Provide the (x, y) coordinate of the cell's center where the given text is located.  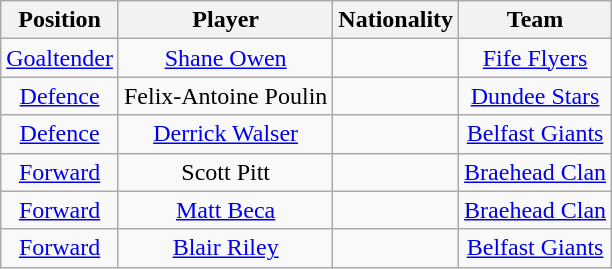
Position (60, 20)
Scott Pitt (225, 172)
Blair Riley (225, 248)
Nationality (396, 20)
Team (536, 20)
Felix-Antoine Poulin (225, 96)
Dundee Stars (536, 96)
Matt Beca (225, 210)
Derrick Walser (225, 134)
Goaltender (60, 58)
Fife Flyers (536, 58)
Player (225, 20)
Shane Owen (225, 58)
